For the text-containing cell, return its midpoint in [x, y] coordinate format. 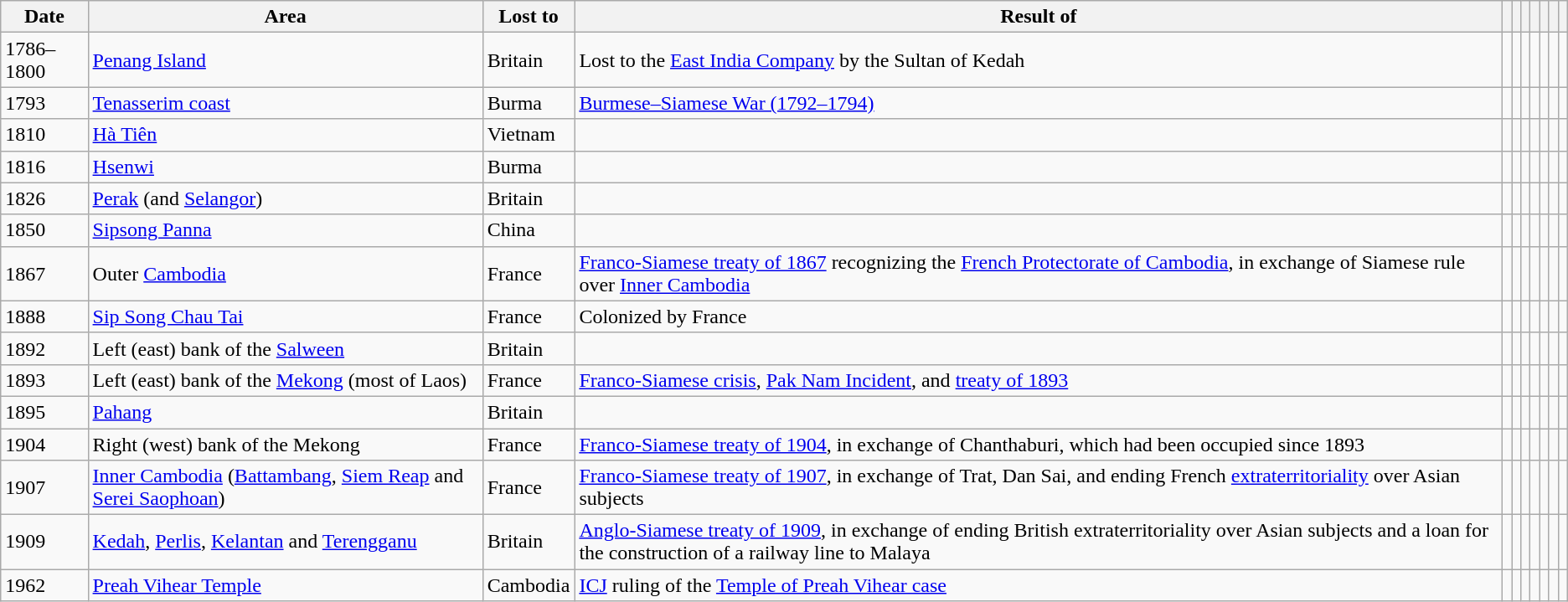
1867 [44, 273]
Left (east) bank of the Salween [285, 348]
Hsenwi [285, 167]
1850 [44, 230]
Franco-Siamese treaty of 1904, in exchange of Chanthaburi, which had been occupied since 1893 [1039, 445]
1893 [44, 380]
1909 [44, 543]
Sipsong Panna [285, 230]
Vietnam [529, 135]
Franco-Siamese treaty of 1867 recognizing the French Protectorate of Cambodia, in exchange of Siamese rule over Inner Cambodia [1039, 273]
Hà Tiên [285, 135]
1962 [44, 585]
Penang Island [285, 60]
Perak (and Selangor) [285, 198]
Lost to [529, 17]
Franco-Siamese treaty of 1907, in exchange of Trat, Dan Sai, and ending French extraterritoriality over Asian subjects [1039, 487]
1810 [44, 135]
Tenasserim coast [285, 103]
Burmese–Siamese War (1792–1794) [1039, 103]
Right (west) bank of the Mekong [285, 445]
1888 [44, 316]
Inner Cambodia (Battambang, Siem Reap and Serei Saophoan) [285, 487]
Cambodia [529, 585]
1816 [44, 167]
1826 [44, 198]
Franco-Siamese crisis, Pak Nam Incident, and treaty of 1893 [1039, 380]
Lost to the East India Company by the Sultan of Kedah [1039, 60]
1793 [44, 103]
1786–1800 [44, 60]
Outer Cambodia [285, 273]
ICJ ruling of the Temple of Preah Vihear case [1039, 585]
China [529, 230]
Colonized by France [1039, 316]
Area [285, 17]
1904 [44, 445]
Left (east) bank of the Mekong (most of Laos) [285, 380]
Kedah, Perlis, Kelantan and Terengganu [285, 543]
1892 [44, 348]
Date [44, 17]
Sip Song Chau Tai [285, 316]
1895 [44, 412]
Pahang [285, 412]
Result of [1039, 17]
1907 [44, 487]
Preah Vihear Temple [285, 585]
